From the cell containing the given text, extract its center point as (X, Y) coordinate. 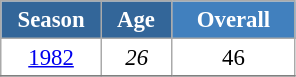
Overall (234, 20)
1982 (52, 58)
Age (136, 20)
26 (136, 58)
46 (234, 58)
Season (52, 20)
